Identify which cell holds the provided text, then report its [X, Y] central coordinate. 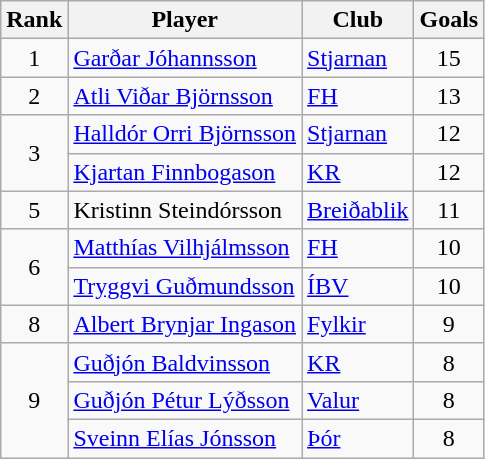
Guðjón Baldvinsson [185, 362]
Kjartan Finnbogason [185, 172]
5 [34, 210]
11 [449, 210]
Fylkir [358, 324]
Valur [358, 400]
Atli Viðar Björnsson [185, 96]
3 [34, 153]
13 [449, 96]
Player [185, 20]
Kristinn Steindórsson [185, 210]
Breiðablik [358, 210]
Matthías Vilhjálmsson [185, 248]
6 [34, 267]
Garðar Jóhannsson [185, 58]
1 [34, 58]
Tryggvi Guðmundsson [185, 286]
Goals [449, 20]
Albert Brynjar Ingason [185, 324]
Þór [358, 438]
15 [449, 58]
Rank [34, 20]
Sveinn Elías Jónsson [185, 438]
ÍBV [358, 286]
Halldór Orri Björnsson [185, 134]
Club [358, 20]
2 [34, 96]
Guðjón Pétur Lýðsson [185, 400]
